Pinpoint the cell where the given text exists, returning its (X, Y) midpoint coordinate. 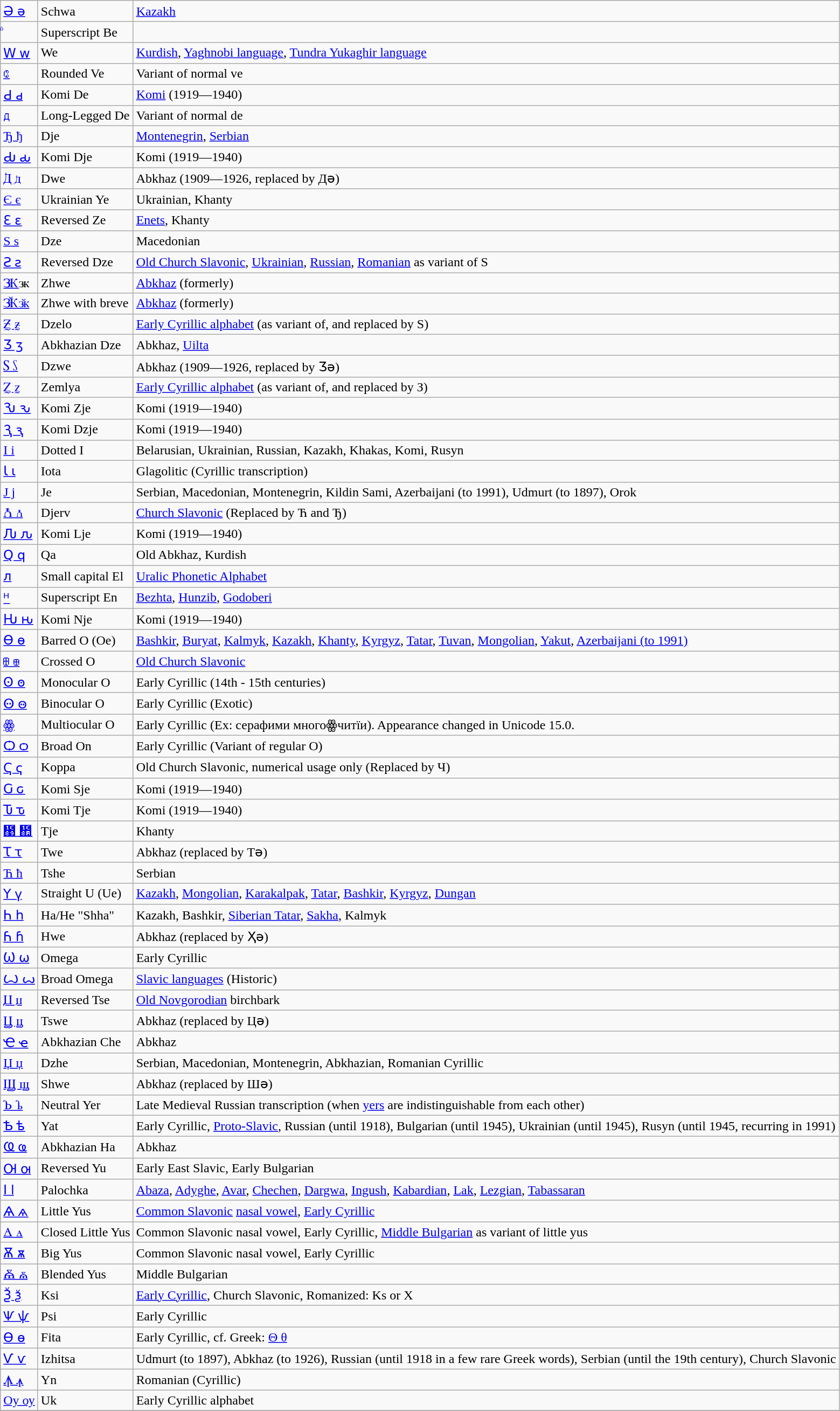
Ӡ ӡ (19, 345)
Je (85, 492)
Ѻ ѻ (19, 746)
Early Cyrillic alphabet (as variant of, and replaced by З) (486, 387)
Reversed Ze (85, 220)
Һ һ (19, 915)
Ꚅꚅ (19, 283)
Ԑ ԑ (19, 220)
Early Cyrillic, Proto-Slavic, Russian (until 1918), Bulgarian (until 1945), Ukrainian (until 1945), Rusyn (until 1945, recurring in 1991) (486, 1126)
Ꚅ̆ꚅ̆ (19, 303)
Early Cyrillic (14th - 15th centuries) (486, 682)
Small capital El (85, 576)
Ꙅ ꙅ (19, 262)
Serbian, Macedonian, Montenegrin, Kildin Sami, Azerbaijani (to 1991), Udmurt (to 1897), Orok (486, 492)
Abkhaz (replaced by Шә) (486, 1084)
Ԏ ԏ (19, 810)
Hwe (85, 937)
Early Cyrillic (Variant of regular O) (486, 746)
Early Cyrillic, cf. Greek: Θ θ (486, 1338)
Kazakh, Mongolian, Karakalpak, Tatar, Bashkir, Kyrgyz, Dungan (486, 894)
Є є (19, 199)
Ksi (85, 1295)
Old Novgorodian birchbark (486, 1000)
Bashkir, Buryat, Kalmyk, Kazakh, Khanty, Kyrgyz, Tatar, Tuvan, Mongolian, Yakut, Azerbaijani (to 1991) (486, 640)
Reversed Tse (85, 1000)
Superscript Be (85, 32)
Old Church Slavonic (486, 661)
Uralic Phonetic Alphabet (486, 576)
Early Cyrillic (Ex: серафими многоꙮчитїи). Appearance changed in Unicode 15.0. (486, 725)
Ћ ћ (19, 873)
Abkhaz (1909—1926, replaced by Ӡә) (486, 366)
Ԅ ԅ (19, 408)
Ә ә (19, 11)
Komi Zje (85, 408)
Ԃ ԃ (19, 157)
Ꚏ ꚏ (19, 1021)
Ҽ ҽ (19, 1042)
Barred O (Oe) (85, 640)
Оу оу (19, 1400)
Romanian (Cyrillic) (486, 1380)
Ꙩ ꙩ (19, 682)
Church Slavonic (Replaced by Ћ and Ђ) (486, 513)
Ԇ ԇ (19, 430)
Slavic languages (Historic) (486, 979)
Abkhaz (replaced by Тә) (486, 852)
We (85, 53)
Broad Omega (85, 979)
Dwe (85, 178)
Enets, Khanty (486, 220)
Dzhe (85, 1063)
Abaza, Adyghe, Avar, Chechen, Dargwa, Ingush, Kabardian, Lak, Lezgian, Tabassaran (486, 1190)
Qa (85, 555)
Ѱ ѱ (19, 1316)
Shwe (85, 1084)
Komi Tje (85, 810)
Yat (85, 1126)
Dze (85, 241)
Abkhaz (replaced by Цә) (486, 1021)
Montenegrin, Serbian (486, 136)
Ѕ ѕ (19, 241)
Ԛ ԛ (19, 555)
Twe (85, 852)
Abkhaz (replaced by Ҳә) (486, 937)
Abkhazian Dze (85, 345)
Ꚃ ꚃ (19, 366)
Little Yus (85, 1211)
Belarusian, Ukrainian, Russian, Kazakh, Khakas, Komi, Rusyn (486, 451)
Palochka (85, 1190)
ꙮ (19, 725)
Ukrainian, Khanty (486, 199)
Ꚗ ꚗ (19, 1084)
Zhwe with breve (85, 303)
Abkhaz (1909—1926, replaced by Дә) (486, 178)
Iota (85, 472)
Komi Sje (85, 789)
Tshe (85, 873)
Ѣ ѣ (19, 1126)
Ѯ ѯ (19, 1295)
Early Cyrillic, Church Slavonic, Romanized: Ks or X (486, 1295)
Ꚕ ꚕ (19, 937)
Ꚁ ꚁ (19, 178)
Dotted I (85, 451)
Broad On (85, 746)
Fita (85, 1338)
Serbian, Macedonian, Montenegrin, Abkhazian, Romanian Cyrillic (486, 1063)
Uk (85, 1400)
Tje (85, 831)
Glagolitic (Cyrillic transcription) (486, 472)
Dje (85, 136)
Ꙏ ꙏ (19, 1105)
Komi Nje (85, 619)
Abkhazian Ha (85, 1147)
Ү ү (19, 894)
Kazakh, Bashkir, Siberian Tatar, Sakha, Kalmyk (486, 915)
Abkhazian Che (85, 1042)
Ѫ ѫ (19, 1253)
Ꙍ ꙍ (19, 979)
Old Church Slavonic, Ukrainian, Russian, Romanian as variant of Ѕ (486, 262)
Ԋ ԋ (19, 619)
Komi De (85, 95)
Late Medieval Russian transcription (when yers are indistinguishable from each other) (486, 1105)
Zemlya (85, 387)
Khanty (486, 831)
Multiocular O (85, 725)
Ј ј (19, 492)
Ꙇ ꙇ (19, 472)
Ђ ђ (19, 136)
Ꙃ ꙃ (19, 324)
Ҩ ҩ (19, 1147)
Neutral Yer (85, 1105)
Ѳ ѳ (19, 1338)
Koppa (85, 767)
Superscript En (85, 598)
Ѵ ѵ (19, 1359)
Ѧ ѧ (19, 1211)
Ukrainian Ye (85, 199)
Binocular O (85, 703)
Komi Lje (85, 534)
Ꙡ ꙡ (19, 1000)
Zhwe (85, 283)
Ha/He "Shha" (85, 915)
Udmurt (to 1897), Abkhaz (to 1926), Russian (until 1918 in a few rare Greek words), Serbian (until the 19th century), Church Slavonic (486, 1359)
Ԝ ԝ (19, 53)
Ꙁ ꙁ (19, 387)
І і (19, 451)
Ꙟ ꙟ (19, 1380)
Reversed Yu (85, 1168)
Rounded Ve (85, 74)
Old Abkhaz, Kurdish (486, 555)
Early Cyrillic (Exotic) (486, 703)
Schwa (85, 11)
Reversed Dze (85, 262)
Ꚛ ꚛ (19, 661)
Crossed O (85, 661)
Ӏ ӏ (19, 1190)
Ꙙ ꙙ (19, 1232)
ⷠ (19, 32)
Tswe (85, 1021)
Straight U (Ue) (85, 894)
Blended Yus (85, 1274)
Closed Little Yus (85, 1232)
Ᲊ ᲊ (19, 831)
Kazakh (486, 11)
ᲁ (19, 116)
Middle Bulgarian (486, 1274)
Ѡ ѡ (19, 958)
Early Cyrillic alphabet (486, 1400)
Kurdish, Yaghnobi language, Tundra Yukaghir language (486, 53)
Ԍ ԍ (19, 789)
Ԁ ԁ (19, 95)
Komi Dzje (85, 430)
ᴫ (19, 576)
Early Cyrillic alphabet (as variant of, and replaced by Ѕ) (486, 324)
Variant of normal de (486, 116)
Ԉ ԉ (19, 534)
ᲀ (19, 74)
Early East Slavic, Early Bulgarian (486, 1168)
Џ џ (19, 1063)
Psi (85, 1316)
Ꚍ ꚍ (19, 852)
Ꙫ ꙫ (19, 703)
Ꙛ ꙛ (19, 1274)
ᵸ (19, 598)
Bezhta, Hunzib, Godoberi (486, 598)
Big Yus (85, 1253)
Izhitsa (85, 1359)
Dzelo (85, 324)
Monocular O (85, 682)
Long-Legged De (85, 116)
Abkhaz, Uilta (486, 345)
Variant of normal ve (486, 74)
Omega (85, 958)
Serbian (486, 873)
Macedonian (486, 241)
Common Slavonic nasal vowel, Early Cyrillic, Middle Bulgarian as variant of little yus (486, 1232)
Komi Dje (85, 157)
Old Church Slavonic, numerical usage only (Replaced by Ч) (486, 767)
Dzwe (85, 366)
Ꙉ ꙉ (19, 513)
Ꙕ ꙕ (19, 1168)
Yn (85, 1380)
Ҁ ҁ (19, 767)
Ө ө (19, 640)
Djerv (85, 513)
